Capture the cell that displays the provided text and extract its [x, y] central coordinate. 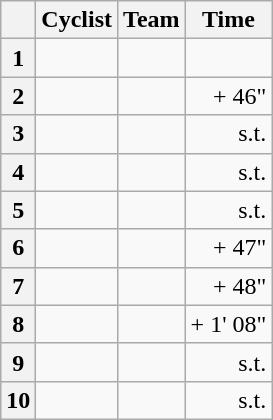
+ 47" [228, 248]
10 [18, 400]
4 [18, 172]
Time [228, 20]
+ 46" [228, 96]
5 [18, 210]
1 [18, 58]
Team [152, 20]
9 [18, 362]
Cyclist [77, 20]
+ 48" [228, 286]
7 [18, 286]
+ 1' 08" [228, 324]
8 [18, 324]
2 [18, 96]
3 [18, 134]
6 [18, 248]
